Determine the (X, Y) coordinate at the center of the cell enclosing the given text.  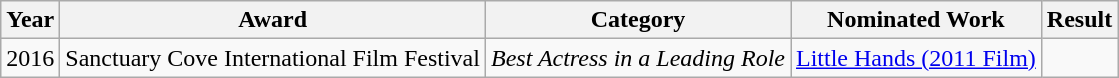
Award (273, 20)
Sanctuary Cove International Film Festival (273, 58)
Category (638, 20)
Little Hands (2011 Film) (916, 58)
Nominated Work (916, 20)
2016 (30, 58)
Year (30, 20)
Best Actress in a Leading Role (638, 58)
Result (1079, 20)
